Return (X, Y) of the center of cell containing provided text 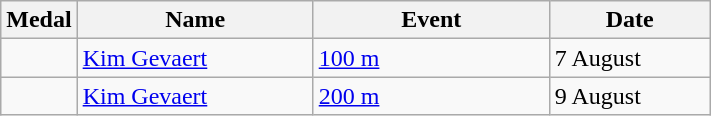
Name (195, 20)
Event (431, 20)
7 August (630, 58)
200 m (431, 96)
Date (630, 20)
9 August (630, 96)
100 m (431, 58)
Medal (39, 20)
